Return the (x, y) coordinate for the center point of the cell that contains the specified text.  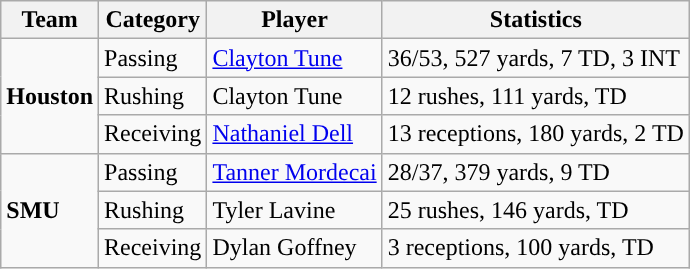
Tyler Lavine (294, 210)
Statistics (536, 20)
Team (50, 20)
Player (294, 20)
12 rushes, 111 yards, TD (536, 96)
SMU (50, 210)
Houston (50, 96)
3 receptions, 100 yards, TD (536, 248)
Tanner Mordecai (294, 172)
13 receptions, 180 yards, 2 TD (536, 134)
Nathaniel Dell (294, 134)
28/37, 379 yards, 9 TD (536, 172)
Dylan Goffney (294, 248)
25 rushes, 146 yards, TD (536, 210)
36/53, 527 yards, 7 TD, 3 INT (536, 58)
Category (153, 20)
